For the text-containing cell, return its midpoint in [x, y] coordinate format. 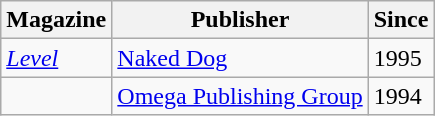
Level [56, 58]
Since [401, 20]
1994 [401, 96]
Naked Dog [240, 58]
Publisher [240, 20]
1995 [401, 58]
Omega Publishing Group [240, 96]
Magazine [56, 20]
